Identify which cell holds the provided text, then report its (X, Y) central coordinate. 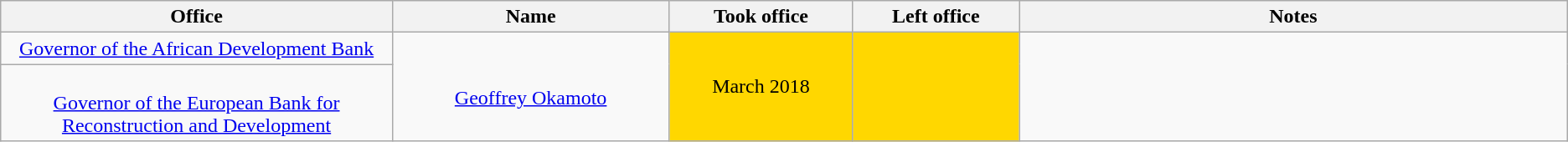
Name (530, 17)
Notes (1293, 17)
Governor of the European Bank for Reconstruction and Development (197, 103)
Governor of the African Development Bank (197, 48)
Took office (761, 17)
Left office (936, 17)
March 2018 (761, 87)
Geoffrey Okamoto (530, 87)
Office (197, 17)
